Locate the cell with the specified text and output its [X, Y] center coordinate. 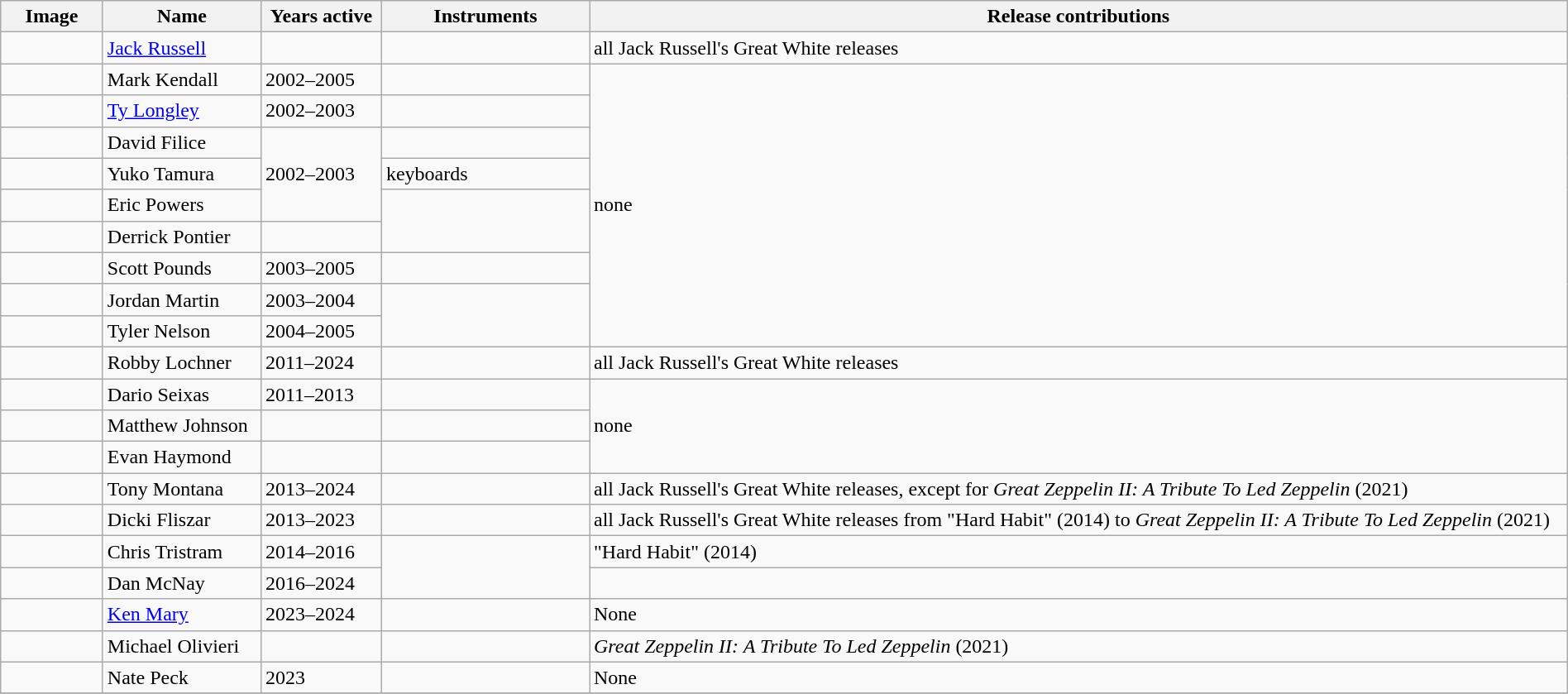
Release contributions [1078, 17]
Name [182, 17]
Scott Pounds [182, 268]
Robby Lochner [182, 362]
keyboards [485, 174]
Eric Powers [182, 205]
Dan McNay [182, 583]
David Filice [182, 142]
Nate Peck [182, 677]
Dario Seixas [182, 395]
Michael Olivieri [182, 646]
2004–2005 [321, 331]
Ken Mary [182, 615]
2023 [321, 677]
Derrick Pontier [182, 237]
Jack Russell [182, 48]
Years active [321, 17]
all Jack Russell's Great White releases from "Hard Habit" (2014) to Great Zeppelin II: A Tribute To Led Zeppelin (2021) [1078, 520]
2016–2024 [321, 583]
2003–2004 [321, 299]
Dicki Fliszar [182, 520]
Evan Haymond [182, 457]
Instruments [485, 17]
Mark Kendall [182, 79]
2011–2024 [321, 362]
2011–2013 [321, 395]
all Jack Russell's Great White releases, except for Great Zeppelin II: A Tribute To Led Zeppelin (2021) [1078, 489]
2013–2023 [321, 520]
2013–2024 [321, 489]
Ty Longley [182, 111]
Tony Montana [182, 489]
Tyler Nelson [182, 331]
2014–2016 [321, 552]
Image [52, 17]
2023–2024 [321, 615]
"Hard Habit" (2014) [1078, 552]
Matthew Johnson [182, 426]
Jordan Martin [182, 299]
Great Zeppelin II: A Tribute To Led Zeppelin (2021) [1078, 646]
2003–2005 [321, 268]
Yuko Tamura [182, 174]
2002–2005 [321, 79]
Chris Tristram [182, 552]
